Scan for the cell matching the given text and deliver its [X, Y] coordinate at center. 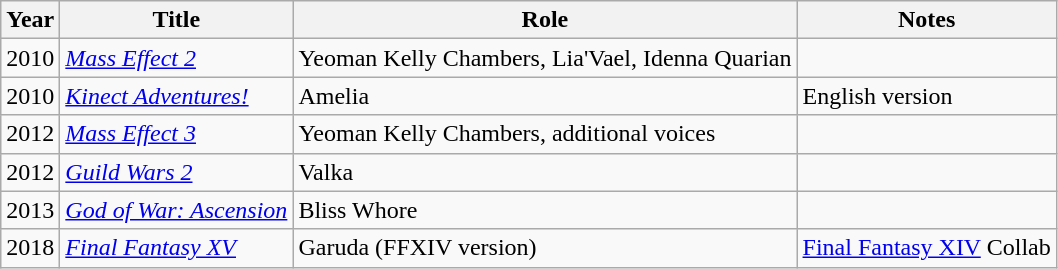
Yeoman Kelly Chambers, Lia'Vael, Idenna Quarian [545, 58]
Guild Wars 2 [176, 172]
Role [545, 20]
Yeoman Kelly Chambers, additional voices [545, 134]
Mass Effect 2 [176, 58]
Bliss Whore [545, 210]
English version [926, 96]
2018 [30, 248]
Mass Effect 3 [176, 134]
Final Fantasy XIV Collab [926, 248]
Year [30, 20]
Kinect Adventures! [176, 96]
Amelia [545, 96]
Notes [926, 20]
Valka [545, 172]
Title [176, 20]
Final Fantasy XV [176, 248]
Garuda (FFXIV version) [545, 248]
God of War: Ascension [176, 210]
2013 [30, 210]
